Detect which cell encompasses the target text, then output its [X, Y] center coordinate. 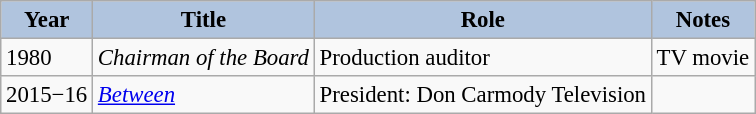
Year [47, 20]
Production auditor [482, 58]
TV movie [702, 58]
Role [482, 20]
President: Don Carmody Television [482, 95]
Chairman of the Board [204, 58]
Between [204, 95]
2015−16 [47, 95]
1980 [47, 58]
Title [204, 20]
Notes [702, 20]
